Return the [x, y] coordinate for the center point of the cell that contains the specified text.  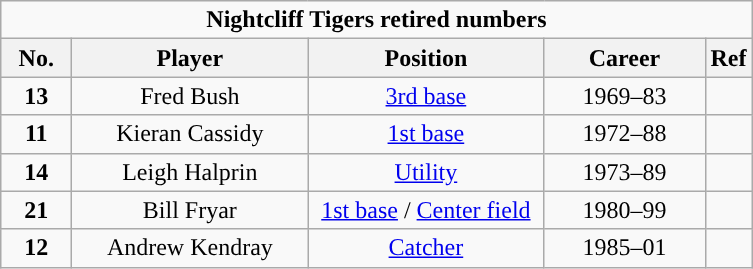
Position [426, 58]
Ref [728, 58]
No. [36, 58]
3rd base [426, 96]
11 [36, 134]
Catcher [426, 248]
14 [36, 172]
Kieran Cassidy [190, 134]
Career [624, 58]
Leigh Halprin [190, 172]
Player [190, 58]
Bill Fryar [190, 210]
1973–89 [624, 172]
1st base / Center field [426, 210]
21 [36, 210]
12 [36, 248]
1980–99 [624, 210]
Utility [426, 172]
Nightcliff Tigers retired numbers [376, 20]
1972–88 [624, 134]
1st base [426, 134]
Andrew Kendray [190, 248]
Fred Bush [190, 96]
1985–01 [624, 248]
13 [36, 96]
1969–83 [624, 96]
